Find where the given text appears and provide that cell's center as (X, Y) coordinate. 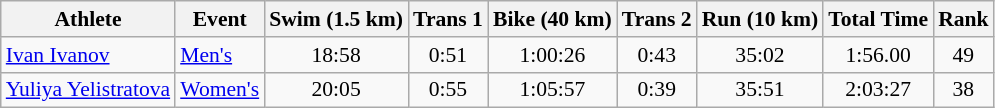
Trans 1 (448, 19)
Event (220, 19)
0:51 (448, 55)
0:55 (448, 90)
1:05:57 (552, 90)
18:58 (336, 55)
Women's (220, 90)
0:39 (657, 90)
Ivan Ivanov (88, 55)
1:00:26 (552, 55)
0:43 (657, 55)
Swim (1.5 km) (336, 19)
Yuliya Yelistratova (88, 90)
35:51 (760, 90)
35:02 (760, 55)
49 (964, 55)
Bike (40 km) (552, 19)
Men's (220, 55)
Total Time (878, 19)
Run (10 km) (760, 19)
38 (964, 90)
Rank (964, 19)
1:56.00 (878, 55)
Trans 2 (657, 19)
20:05 (336, 90)
2:03:27 (878, 90)
Athlete (88, 19)
